Return (x, y) of the center of cell containing provided text 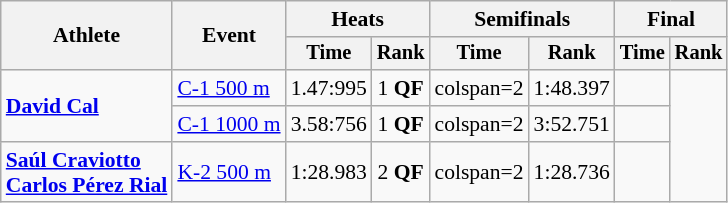
Heats (358, 19)
David Cal (87, 106)
1:28.736 (572, 172)
C-1 1000 m (228, 124)
1.47:995 (329, 88)
C-1 500 m (228, 88)
Semifinals (522, 19)
1:28.983 (329, 172)
Final (671, 19)
Athlete (87, 36)
1:48.397 (572, 88)
Saúl Craviotto Carlos Pérez Rial (87, 172)
3:52.751 (572, 124)
Event (228, 36)
K-2 500 m (228, 172)
3.58:756 (329, 124)
2 QF (401, 172)
